Extract the [X, Y] coordinate from the center of the cell holding the provided text.  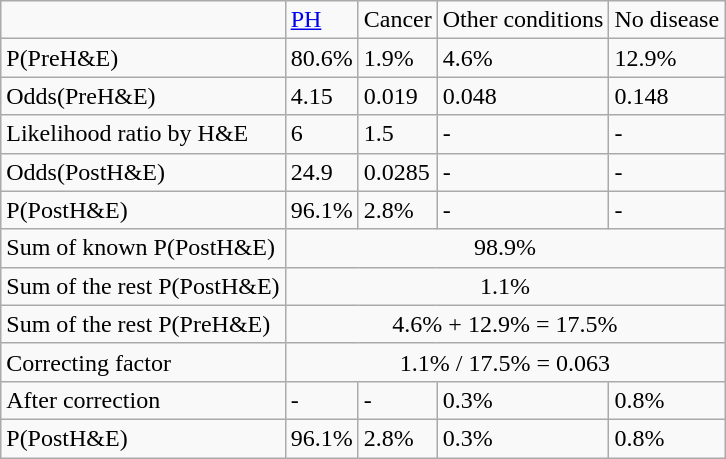
0.019 [398, 96]
PH [322, 20]
12.9% [667, 58]
98.9% [505, 248]
4.6% [523, 58]
0.148 [667, 96]
Likelihood ratio by H&E [143, 134]
0.048 [523, 96]
Other conditions [523, 20]
No disease [667, 20]
6 [322, 134]
1.9% [398, 58]
Sum of the rest P(PostH&E) [143, 286]
1.1% / 17.5% = 0.063 [505, 362]
80.6% [322, 58]
Cancer [398, 20]
Correcting factor [143, 362]
Odds(PreH&E) [143, 96]
1.5 [398, 134]
Sum of the rest P(PreH&E) [143, 324]
0.0285 [398, 172]
After correction [143, 400]
1.1% [505, 286]
24.9 [322, 172]
Odds(PostH&E) [143, 172]
Sum of known P(PostH&E) [143, 248]
4.15 [322, 96]
P(PreH&E) [143, 58]
4.6% + 12.9% = 17.5% [505, 324]
